Locate the cell with the specified text and output its (x, y) center coordinate. 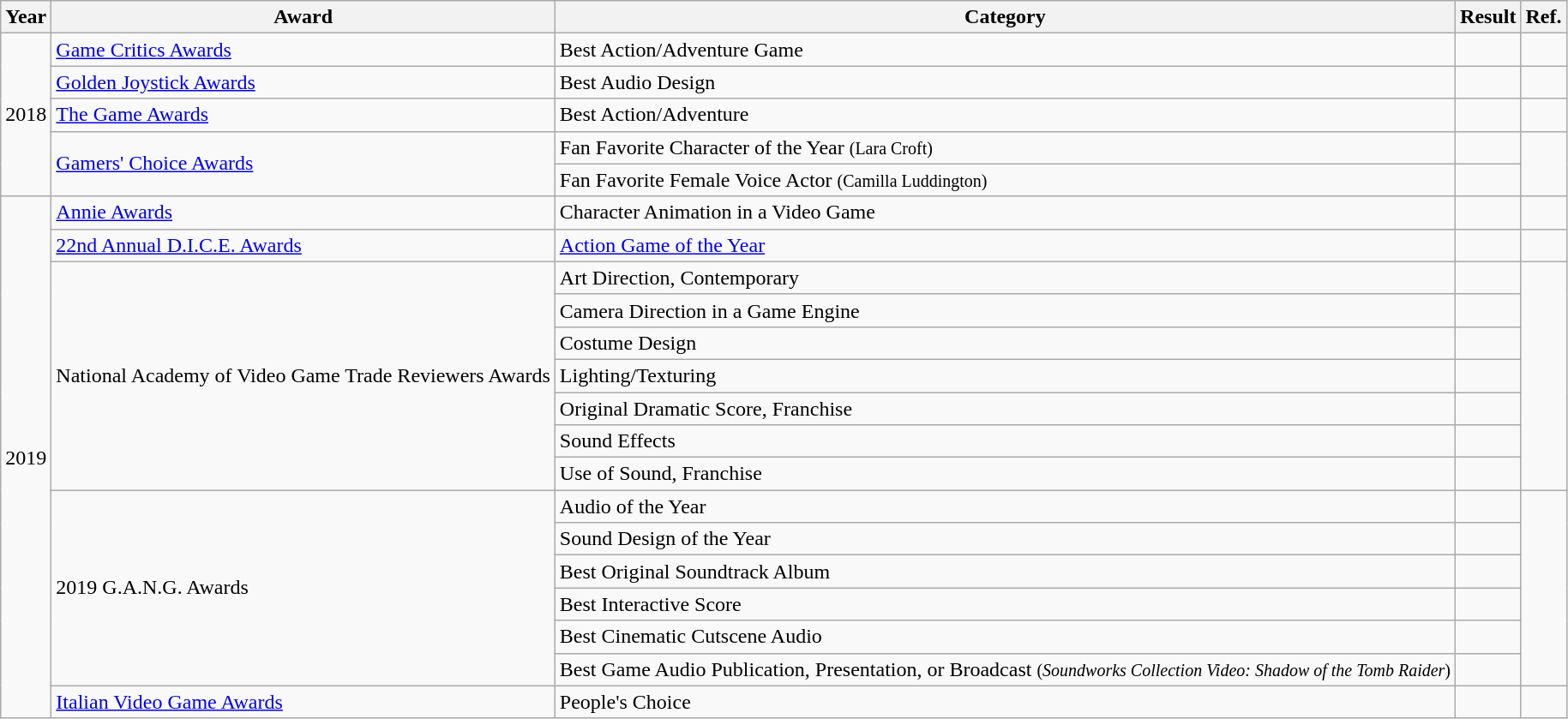
Art Direction, Contemporary (1005, 278)
Camera Direction in a Game Engine (1005, 310)
Character Animation in a Video Game (1005, 213)
Best Action/Adventure Game (1005, 50)
Fan Favorite Female Voice Actor (Camilla Luddington) (1005, 180)
Ref. (1543, 17)
Category (1005, 17)
Game Critics Awards (303, 50)
Best Audio Design (1005, 82)
Original Dramatic Score, Franchise (1005, 409)
Best Interactive Score (1005, 604)
Best Action/Adventure (1005, 115)
Best Game Audio Publication, Presentation, or Broadcast (Soundworks Collection Video: Shadow of the Tomb Raider) (1005, 669)
Audio of the Year (1005, 506)
Italian Video Game Awards (303, 702)
22nd Annual D.I.C.E. Awards (303, 245)
Costume Design (1005, 343)
Lighting/Texturing (1005, 375)
Golden Joystick Awards (303, 82)
Sound Effects (1005, 441)
People's Choice (1005, 702)
Best Cinematic Cutscene Audio (1005, 637)
2018 (26, 115)
2019 (26, 458)
Result (1488, 17)
Annie Awards (303, 213)
Gamers' Choice Awards (303, 164)
Sound Design of the Year (1005, 539)
2019 G.A.N.G. Awards (303, 588)
Use of Sound, Franchise (1005, 474)
Year (26, 17)
National Academy of Video Game Trade Reviewers Awards (303, 375)
Action Game of the Year (1005, 245)
Best Original Soundtrack Album (1005, 572)
Award (303, 17)
Fan Favorite Character of the Year (Lara Croft) (1005, 147)
The Game Awards (303, 115)
